Search for the cell housing the specified text and yield its [X, Y] center coordinate. 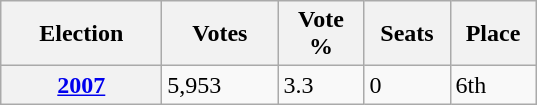
3.3 [321, 85]
0 [407, 85]
5,953 [220, 85]
Place [493, 34]
Vote % [321, 34]
Seats [407, 34]
Votes [220, 34]
2007 [82, 85]
6th [493, 85]
Election [82, 34]
